Output the (X, Y) coordinate of the center of the cell containing the given text.  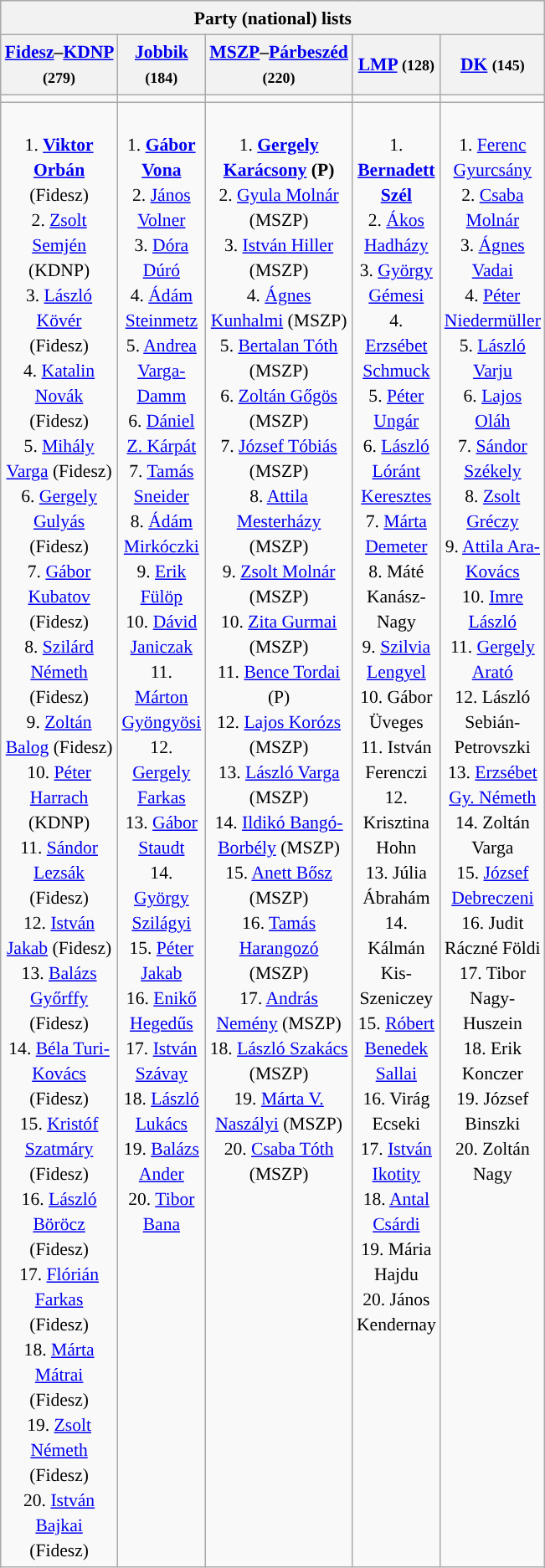
DK (145) (492, 64)
Fidesz–KDNP (279) (59, 64)
Party (national) lists (273, 18)
Jobbik (184) (161, 64)
MSZP–Párbeszéd (220) (279, 64)
LMP (128) (397, 64)
